Detect which cell encompasses the target text, then output its [x, y] center coordinate. 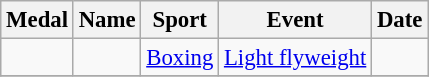
Date [400, 20]
Boxing [180, 58]
Medal [38, 20]
Name [107, 20]
Event [296, 20]
Light flyweight [296, 58]
Sport [180, 20]
